Find where the given text appears and provide that cell's center as [X, Y] coordinate. 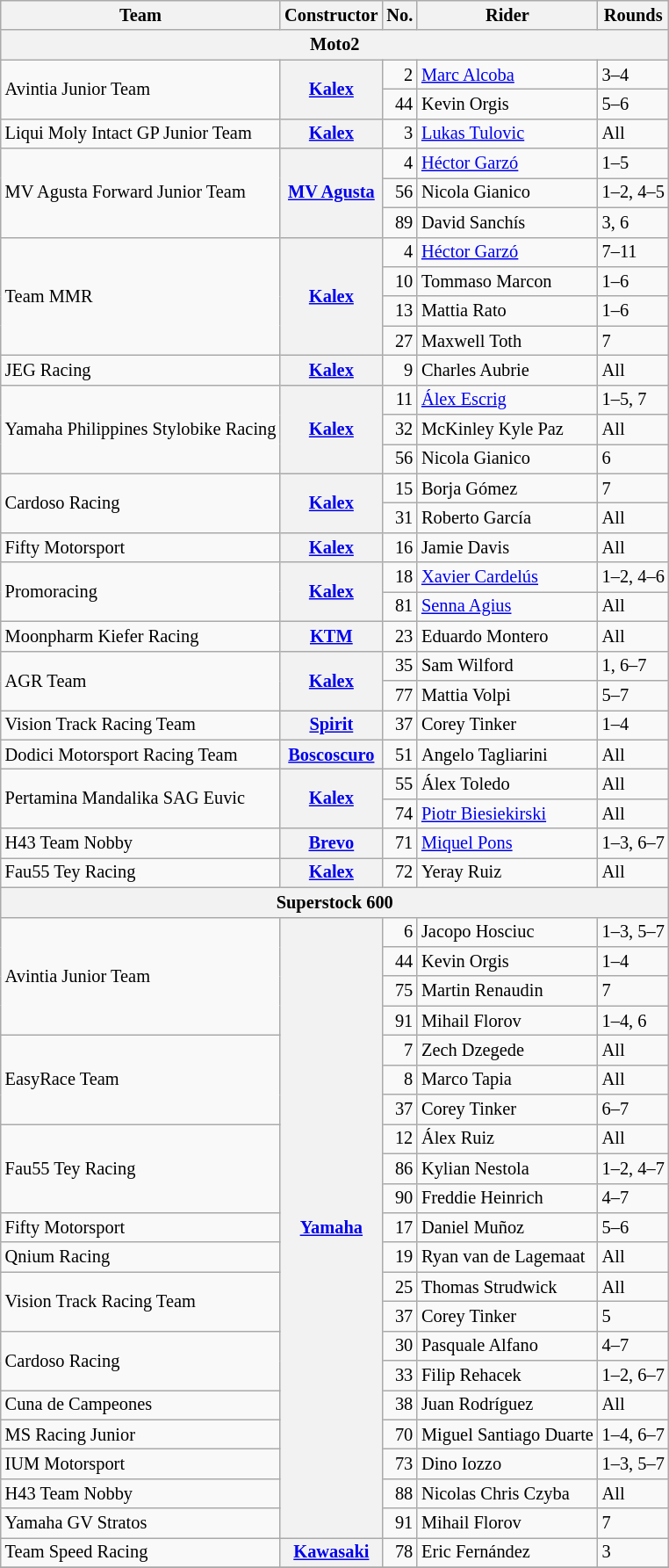
1–5 [634, 163]
88 [399, 1493]
1–4, 6 [634, 1021]
1–2, 6–7 [634, 1376]
90 [399, 1198]
Liqui Moly Intact GP Junior Team [140, 134]
Nicolas Chris Czyba [507, 1493]
Yamaha GV Stratos [140, 1523]
78 [399, 1552]
15 [399, 488]
Borja Gómez [507, 488]
6–7 [634, 1109]
Spirit [331, 725]
Moto2 [335, 45]
Thomas Strudwick [507, 1287]
IUM Motorsport [140, 1464]
27 [399, 341]
Superstock 600 [335, 902]
23 [399, 636]
Dodici Motorsport Racing Team [140, 755]
1, 6–7 [634, 666]
Miguel Santiago Duarte [507, 1434]
Álex Toledo [507, 784]
Eduardo Montero [507, 636]
Piotr Biesiekirski [507, 813]
86 [399, 1168]
19 [399, 1257]
Constructor [331, 15]
Sam Wilford [507, 666]
Mattia Volpi [507, 695]
Roberto García [507, 517]
Charles Aubrie [507, 370]
Boscoscuro [331, 755]
MV Agusta Forward Junior Team [140, 193]
1–3, 6–7 [634, 843]
35 [399, 666]
12 [399, 1138]
Senna Agius [507, 606]
Qnium Racing [140, 1257]
Cuna de Campeones [140, 1405]
8 [399, 1080]
16 [399, 547]
No. [399, 15]
Kylian Nestola [507, 1168]
Martin Renaudin [507, 991]
73 [399, 1464]
David Sanchís [507, 222]
Yamaha Philippines Stylobike Racing [140, 429]
51 [399, 755]
Yeray Ruiz [507, 872]
Álex Ruiz [507, 1138]
Juan Rodríguez [507, 1405]
5 [634, 1316]
EasyRace Team [140, 1079]
MV Agusta [331, 193]
89 [399, 222]
Tommaso Marcon [507, 281]
1–2, 4–5 [634, 192]
Álex Escrig [507, 400]
33 [399, 1376]
KTM [331, 636]
Zech Dzegede [507, 1050]
AGR Team [140, 680]
18 [399, 577]
3, 6 [634, 222]
77 [399, 695]
10 [399, 281]
MS Racing Junior [140, 1434]
Team [140, 15]
70 [399, 1434]
Lukas Tulovic [507, 134]
1–4, 6–7 [634, 1434]
Filip Rehacek [507, 1376]
Jamie Davis [507, 547]
Kawasaki [331, 1552]
7–11 [634, 252]
Pertamina Mandalika SAG Euvic [140, 798]
1–2, 4–6 [634, 577]
Ryan van de Lagemaat [507, 1257]
Brevo [331, 843]
Yamaha [331, 1228]
Marc Alcoba [507, 75]
Rider [507, 15]
Dino Iozzo [507, 1464]
31 [399, 517]
13 [399, 311]
Rounds [634, 15]
JEG Racing [140, 370]
55 [399, 784]
81 [399, 606]
Promoracing [140, 592]
38 [399, 1405]
5–7 [634, 695]
74 [399, 813]
Eric Fernández [507, 1552]
72 [399, 872]
1–5, 7 [634, 400]
1–2, 4–7 [634, 1168]
11 [399, 400]
Team MMR [140, 297]
3–4 [634, 75]
Moonpharm Kiefer Racing [140, 636]
Mattia Rato [507, 311]
9 [399, 370]
McKinley Kyle Paz [507, 430]
Jacopo Hosciuc [507, 932]
Marco Tapia [507, 1080]
Team Speed Racing [140, 1552]
Freddie Heinrich [507, 1198]
32 [399, 430]
Xavier Cardelús [507, 577]
Daniel Muñoz [507, 1227]
2 [399, 75]
17 [399, 1227]
75 [399, 991]
Maxwell Toth [507, 341]
Angelo Tagliarini [507, 755]
30 [399, 1346]
Pasquale Alfano [507, 1346]
25 [399, 1287]
Miquel Pons [507, 843]
71 [399, 843]
